Return the [X, Y] coordinate for the center point of the cell that contains the specified text.  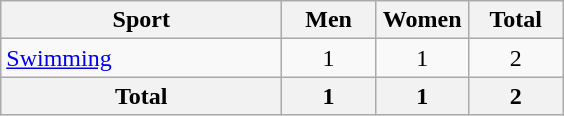
Swimming [142, 58]
Women [422, 20]
Men [329, 20]
Sport [142, 20]
